Search for the cell housing the specified text and yield its [x, y] center coordinate. 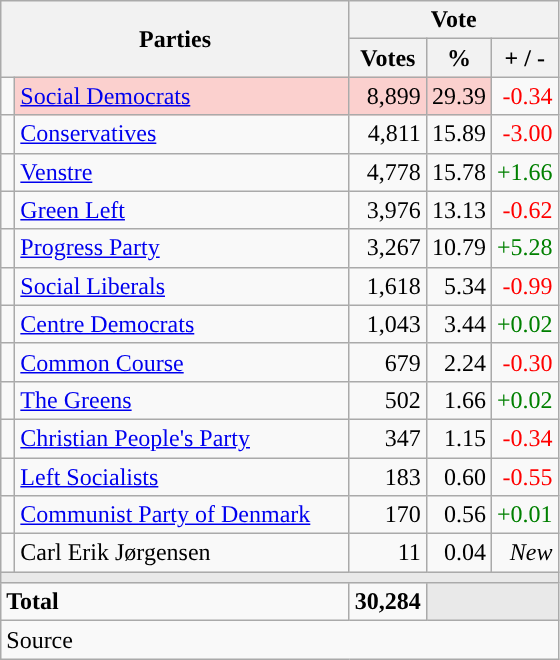
11 [388, 553]
-0.62 [524, 210]
3.44 [458, 324]
+1.66 [524, 172]
Common Course [182, 362]
Parties [176, 39]
0.60 [458, 477]
Total [176, 602]
0.56 [458, 515]
New [524, 553]
Carl Erik Jørgensen [182, 553]
Centre Democrats [182, 324]
13.13 [458, 210]
0.04 [458, 553]
Votes [388, 58]
Communist Party of Denmark [182, 515]
-0.55 [524, 477]
-3.00 [524, 134]
2.24 [458, 362]
+ / - [524, 58]
8,899 [388, 96]
Left Socialists [182, 477]
Social Liberals [182, 286]
Christian People's Party [182, 438]
15.89 [458, 134]
10.79 [458, 248]
1,043 [388, 324]
Green Left [182, 210]
Progress Party [182, 248]
29.39 [458, 96]
170 [388, 515]
1.15 [458, 438]
679 [388, 362]
Vote [454, 20]
5.34 [458, 286]
4,778 [388, 172]
+0.01 [524, 515]
1.66 [458, 400]
347 [388, 438]
30,284 [388, 602]
Social Democrats [182, 96]
502 [388, 400]
3,267 [388, 248]
% [458, 58]
-0.99 [524, 286]
Source [280, 640]
4,811 [388, 134]
15.78 [458, 172]
-0.30 [524, 362]
The Greens [182, 400]
183 [388, 477]
+5.28 [524, 248]
Venstre [182, 172]
1,618 [388, 286]
Conservatives [182, 134]
3,976 [388, 210]
